For the text-containing cell, return its midpoint in [X, Y] coordinate format. 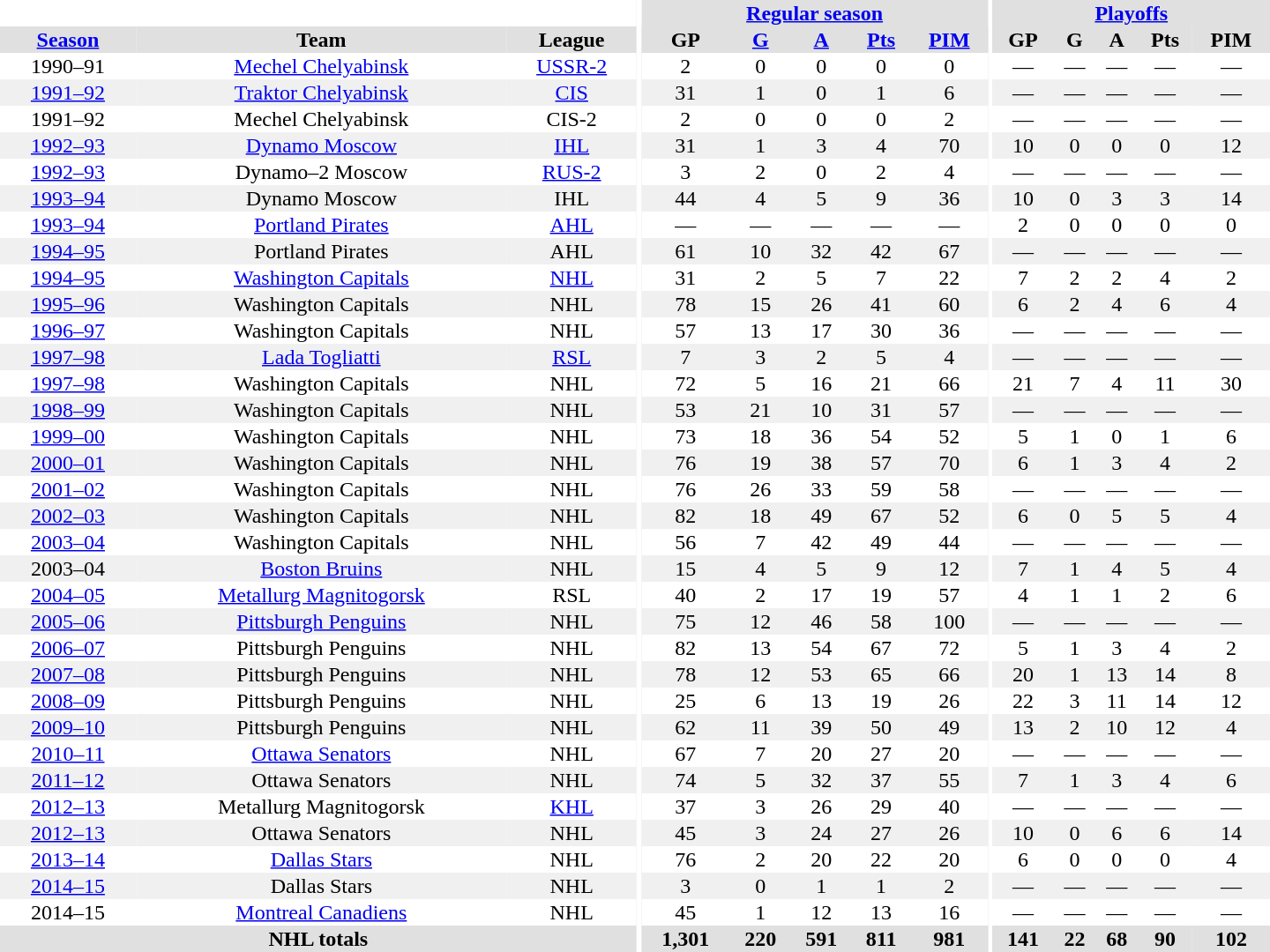
24 [822, 833]
90 [1165, 939]
2004–05 [68, 595]
62 [686, 727]
29 [882, 807]
46 [822, 621]
60 [949, 304]
75 [686, 621]
61 [686, 251]
Dynamo–2 Moscow [321, 172]
100 [949, 621]
1999–00 [68, 436]
Playoffs [1132, 13]
73 [686, 436]
33 [822, 489]
981 [949, 939]
2006–07 [68, 648]
68 [1117, 939]
220 [760, 939]
Lada Togliatti [321, 357]
50 [882, 727]
811 [882, 939]
Regular season [815, 13]
KHL [571, 807]
55 [949, 780]
1,301 [686, 939]
41 [882, 304]
141 [1023, 939]
1996–97 [68, 331]
2001–02 [68, 489]
Montreal Canadiens [321, 912]
1995–96 [68, 304]
2008–09 [68, 701]
65 [882, 674]
2000–01 [68, 463]
38 [822, 463]
Team [321, 40]
RUS-2 [571, 172]
NHL totals [318, 939]
USSR-2 [571, 66]
8 [1231, 674]
CIS-2 [571, 119]
2005–06 [68, 621]
39 [822, 727]
Season [68, 40]
Boston Bruins [321, 569]
1998–99 [68, 410]
2009–10 [68, 727]
2011–12 [68, 780]
2013–14 [68, 859]
2002–03 [68, 516]
Traktor Chelyabinsk [321, 93]
League [571, 40]
1990–91 [68, 66]
2010–11 [68, 754]
56 [686, 542]
59 [882, 489]
25 [686, 701]
591 [822, 939]
2007–08 [68, 674]
102 [1231, 939]
CIS [571, 93]
74 [686, 780]
